Capture the cell that displays the provided text and extract its [X, Y] central coordinate. 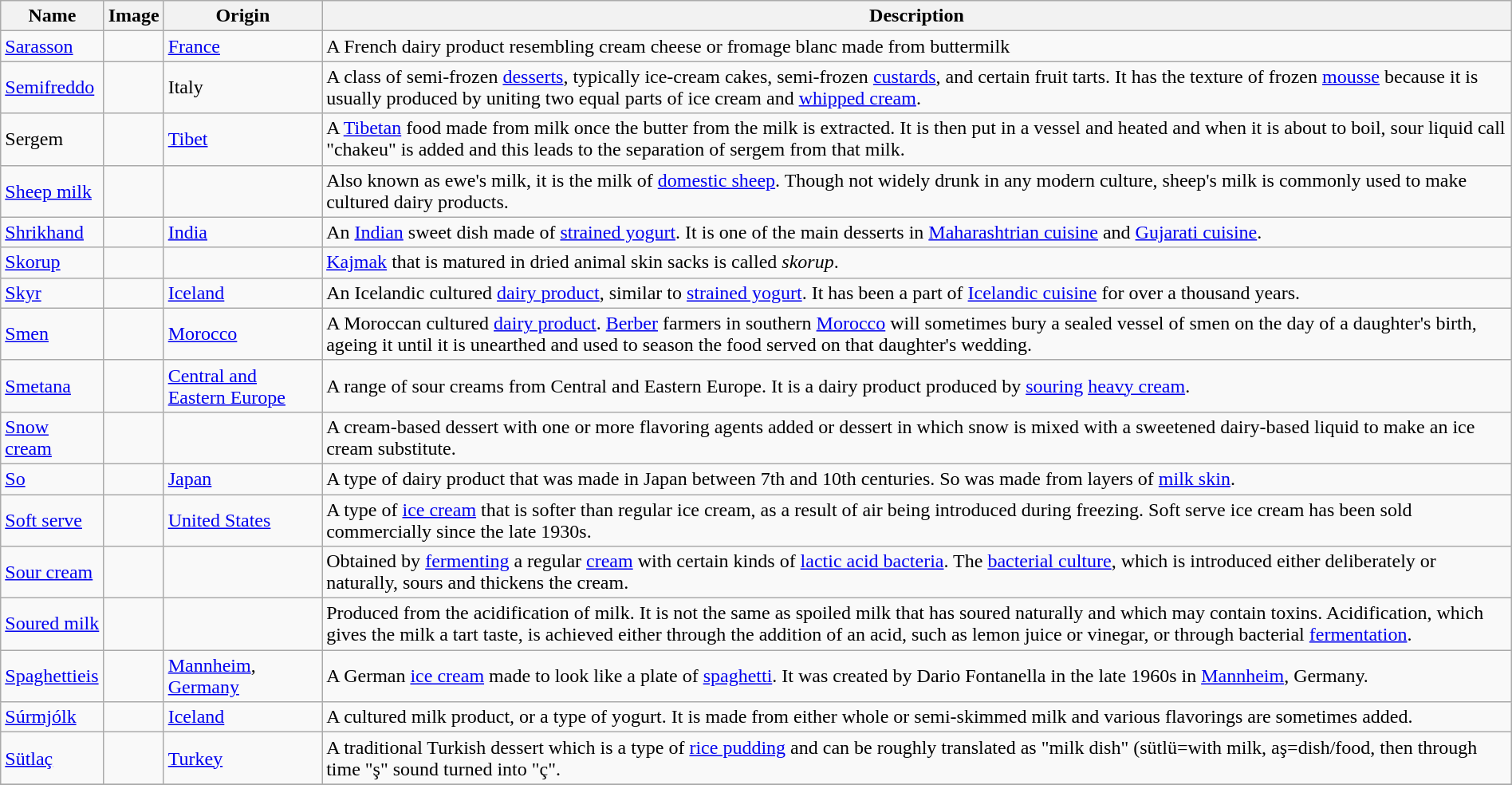
Tibet [242, 139]
Turkey [242, 758]
An Icelandic cultured dairy product, similar to strained yogurt. It has been a part of Icelandic cuisine for over a thousand years. [917, 293]
Origin [242, 16]
A German ice cream made to look like a plate of spaghetti. It was created by Dario Fontanella in the late 1960s in Mannheim, Germany. [917, 677]
So [53, 479]
Sour cream [53, 573]
Sütlaç [53, 758]
Smetana [53, 386]
Sheep milk [53, 191]
Sergem [53, 139]
Soft serve [53, 520]
A type of dairy product that was made in Japan between 7th and 10th centuries. So was made from layers of milk skin. [917, 479]
Smen [53, 333]
Spaghettieis [53, 677]
Súrmjólk [53, 717]
Semifreddo [53, 88]
Snow cream [53, 437]
Central and Eastern Europe [242, 386]
Shrikhand [53, 232]
Description [917, 16]
Morocco [242, 333]
A cultured milk product, or a type of yogurt. It is made from either whole or semi-skimmed milk and various flavorings are sometimes added. [917, 717]
Kajmak that is matured in dried animal skin sacks is called skorup. [917, 262]
A range of sour creams from Central and Eastern Europe. It is a dairy product produced by souring heavy cream. [917, 386]
India [242, 232]
Skyr [53, 293]
A French dairy product resembling cream cheese or fromage blanc made from buttermilk [917, 46]
Japan [242, 479]
United States [242, 520]
Sarasson [53, 46]
Skorup [53, 262]
Soured milk [53, 624]
An Indian sweet dish made of strained yogurt. It is one of the main desserts in Maharashtrian cuisine and Gujarati cuisine. [917, 232]
Italy [242, 88]
France [242, 46]
Mannheim, Germany [242, 677]
Name [53, 16]
Image [134, 16]
